Capture the cell that displays the provided text and extract its (X, Y) central coordinate. 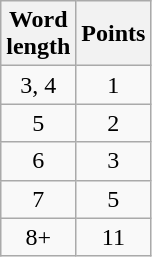
2 (114, 123)
3, 4 (38, 85)
6 (38, 161)
1 (114, 85)
11 (114, 237)
Word length (38, 34)
Points (114, 34)
8+ (38, 237)
3 (114, 161)
7 (38, 199)
